Extract the (x, y) coordinate from the center of the cell holding the provided text.  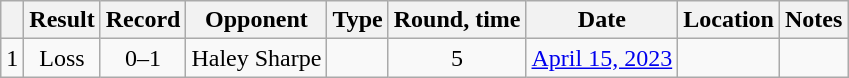
April 15, 2023 (602, 58)
Opponent (256, 20)
Date (602, 20)
0–1 (143, 58)
Round, time (457, 20)
Record (143, 20)
Loss (62, 58)
Haley Sharpe (256, 58)
5 (457, 58)
1 (12, 58)
Result (62, 20)
Type (358, 20)
Location (729, 20)
Notes (813, 20)
